Extract the (X, Y) coordinate from the center of the cell holding the provided text.  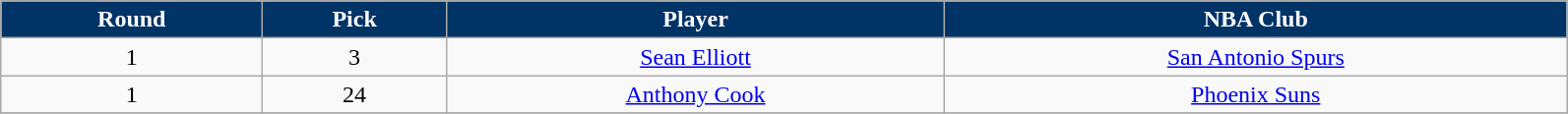
NBA Club (1256, 20)
Round (132, 20)
Phoenix Suns (1256, 94)
Player (695, 20)
Pick (354, 20)
San Antonio Spurs (1256, 57)
Sean Elliott (695, 57)
24 (354, 94)
Anthony Cook (695, 94)
3 (354, 57)
